Extract the [x, y] coordinate from the center of the cell holding the provided text.  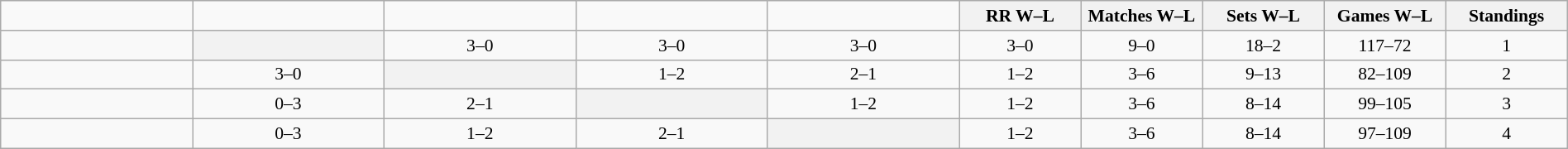
3 [1507, 104]
Games W–L [1384, 16]
9–0 [1141, 46]
117–72 [1384, 46]
Sets W–L [1264, 16]
4 [1507, 134]
18–2 [1264, 46]
97–109 [1384, 134]
82–109 [1384, 74]
99–105 [1384, 104]
9–13 [1264, 74]
2 [1507, 74]
Standings [1507, 16]
RR W–L [1021, 16]
1 [1507, 46]
Matches W–L [1141, 16]
